For the text-containing cell, return its midpoint in [X, Y] coordinate format. 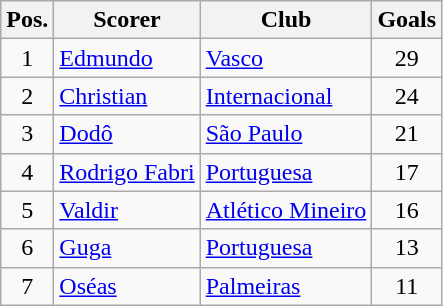
24 [407, 96]
Goals [407, 20]
7 [28, 286]
Pos. [28, 20]
2 [28, 96]
Scorer [127, 20]
6 [28, 248]
Dodô [127, 134]
11 [407, 286]
Atlético Mineiro [286, 210]
Palmeiras [286, 286]
Club [286, 20]
Edmundo [127, 58]
21 [407, 134]
Guga [127, 248]
São Paulo [286, 134]
Internacional [286, 96]
Christian [127, 96]
13 [407, 248]
Vasco [286, 58]
Oséas [127, 286]
3 [28, 134]
Valdir [127, 210]
4 [28, 172]
16 [407, 210]
Rodrigo Fabri [127, 172]
17 [407, 172]
1 [28, 58]
29 [407, 58]
5 [28, 210]
